Determine the (x, y) coordinate at the center of the cell enclosing the given text.  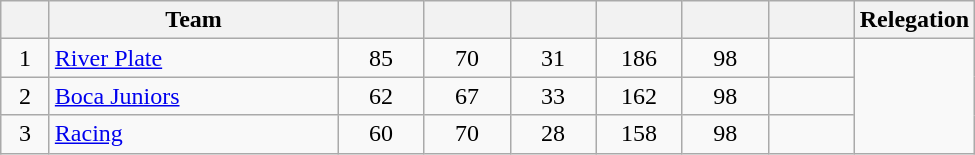
28 (553, 134)
60 (381, 134)
162 (639, 96)
62 (381, 96)
Boca Juniors (194, 96)
3 (26, 134)
186 (639, 58)
33 (553, 96)
31 (553, 58)
67 (467, 96)
Racing (194, 134)
River Plate (194, 58)
Relegation (914, 20)
158 (639, 134)
Team (194, 20)
2 (26, 96)
1 (26, 58)
85 (381, 58)
